Extract the [x, y] coordinate from the center of the cell holding the provided text.  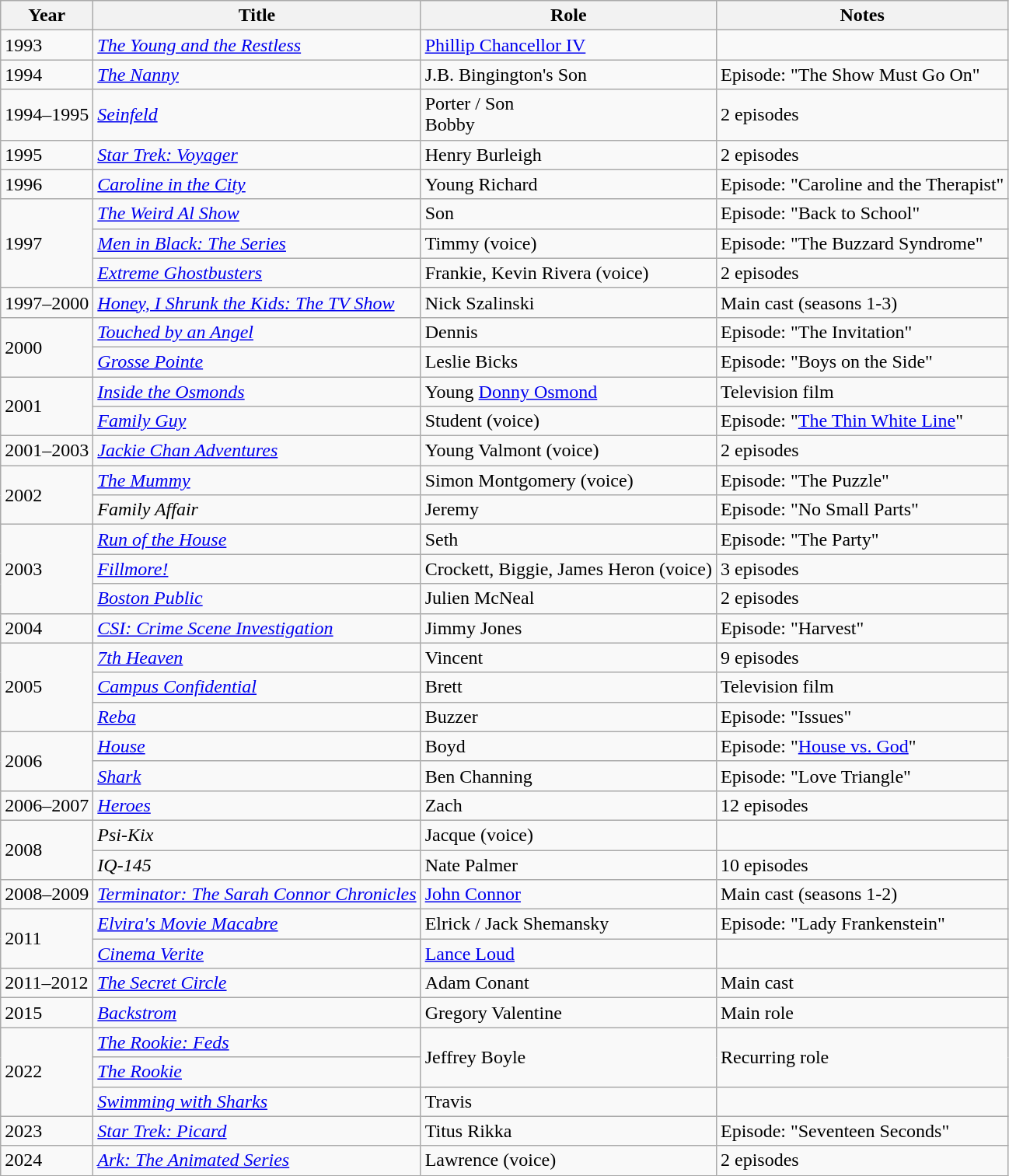
2008 [47, 850]
Episode: "Harvest" [861, 628]
Henry Burleigh [568, 155]
2024 [47, 1160]
The Rookie [257, 1072]
Adam Conant [568, 983]
Ark: The Animated Series [257, 1160]
Young Valmont (voice) [568, 451]
Men in Black: The Series [257, 243]
Episode: "Lady Frankenstein" [861, 924]
Lawrence (voice) [568, 1160]
Notes [861, 16]
Jeremy [568, 510]
9 episodes [861, 658]
J.B. Bingington's Son [568, 75]
2003 [47, 569]
7th Heaven [257, 658]
Timmy (voice) [568, 243]
Episode: "Caroline and the Therapist" [861, 184]
Lance Loud [568, 954]
1995 [47, 155]
Elrick / Jack Shemansky [568, 924]
The Rookie: Feds [257, 1042]
The Secret Circle [257, 983]
Honey, I Shrunk the Kids: The TV Show [257, 302]
2001–2003 [47, 451]
2023 [47, 1131]
Simon Montgomery (voice) [568, 480]
1997 [47, 243]
Jacque (voice) [568, 835]
House [257, 746]
Son [568, 214]
Main cast [861, 983]
The Young and the Restless [257, 45]
Touched by an Angel [257, 332]
Seinfeld [257, 115]
Episode: "The Show Must Go On" [861, 75]
2005 [47, 687]
Recurring role [861, 1057]
Gregory Valentine [568, 1013]
Psi-Kix [257, 835]
Elvira's Movie Macabre [257, 924]
Titus Rikka [568, 1131]
Backstrom [257, 1013]
Episode: "The Party" [861, 539]
2006–2007 [47, 805]
2004 [47, 628]
Student (voice) [568, 421]
2011–2012 [47, 983]
Buzzer [568, 717]
John Connor [568, 895]
The Nanny [257, 75]
Dennis [568, 332]
Title [257, 16]
Young Donny Osmond [568, 391]
Heroes [257, 805]
Vincent [568, 658]
Porter / Son Bobby [568, 115]
10 episodes [861, 865]
Reba [257, 717]
Boyd [568, 746]
Terminator: The Sarah Connor Chronicles [257, 895]
Episode: "The Buzzard Syndrome" [861, 243]
Main role [861, 1013]
Episode: "No Small Parts" [861, 510]
Fillmore! [257, 569]
Campus Confidential [257, 687]
12 episodes [861, 805]
1993 [47, 45]
Travis [568, 1101]
Phillip Chancellor IV [568, 45]
Star Trek: Voyager [257, 155]
Grosse Pointe [257, 361]
Episode: "Boys on the Side" [861, 361]
Episode: "Back to School" [861, 214]
2011 [47, 939]
Year [47, 16]
Episode: "The Puzzle" [861, 480]
Episode: "Issues" [861, 717]
CSI: Crime Scene Investigation [257, 628]
Role [568, 16]
2022 [47, 1072]
Seth [568, 539]
Leslie Bicks [568, 361]
Zach [568, 805]
3 episodes [861, 569]
Episode: "House vs. God" [861, 746]
Young Richard [568, 184]
Extreme Ghostbusters [257, 273]
1996 [47, 184]
Main cast (seasons 1-2) [861, 895]
Jackie Chan Adventures [257, 451]
Main cast (seasons 1-3) [861, 302]
Family Affair [257, 510]
Brett [568, 687]
Episode: "Seventeen Seconds" [861, 1131]
Inside the Osmonds [257, 391]
Nick Szalinski [568, 302]
Nate Palmer [568, 865]
Jeffrey Boyle [568, 1057]
Family Guy [257, 421]
The Weird Al Show [257, 214]
2002 [47, 495]
Star Trek: Picard [257, 1131]
1994 [47, 75]
Jimmy Jones [568, 628]
Julien McNeal [568, 598]
Boston Public [257, 598]
Episode: "The Invitation" [861, 332]
2015 [47, 1013]
Shark [257, 776]
2000 [47, 347]
Episode: "Love Triangle" [861, 776]
2006 [47, 761]
Cinema Verite [257, 954]
The Mummy [257, 480]
Swimming with Sharks [257, 1101]
IQ-145 [257, 865]
2008–2009 [47, 895]
Crockett, Biggie, James Heron (voice) [568, 569]
1994–1995 [47, 115]
Frankie, Kevin Rivera (voice) [568, 273]
2001 [47, 406]
Ben Channing [568, 776]
Caroline in the City [257, 184]
1997–2000 [47, 302]
Run of the House [257, 539]
Episode: "The Thin White Line" [861, 421]
